Return (x, y) of the center of cell containing provided text 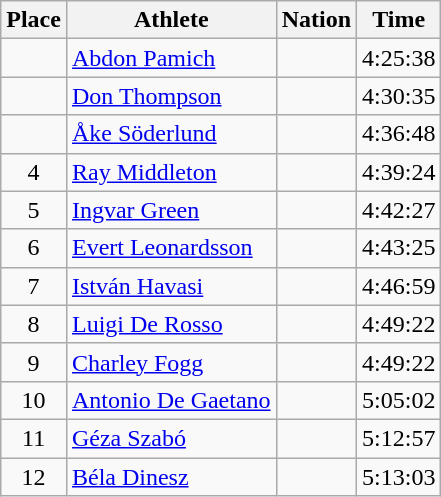
8 (34, 324)
Ray Middleton (171, 172)
4:30:35 (399, 96)
5 (34, 210)
10 (34, 400)
5:12:57 (399, 438)
Béla Dinesz (171, 477)
Time (399, 20)
Evert Leonardsson (171, 248)
4 (34, 172)
Place (34, 20)
Luigi De Rosso (171, 324)
Géza Szabó (171, 438)
4:42:27 (399, 210)
Charley Fogg (171, 362)
Antonio De Gaetano (171, 400)
6 (34, 248)
9 (34, 362)
Don Thompson (171, 96)
5:13:03 (399, 477)
Åke Söderlund (171, 134)
4:43:25 (399, 248)
7 (34, 286)
4:46:59 (399, 286)
Ingvar Green (171, 210)
István Havasi (171, 286)
Nation (316, 20)
5:05:02 (399, 400)
Athlete (171, 20)
11 (34, 438)
12 (34, 477)
Abdon Pamich (171, 58)
4:36:48 (399, 134)
4:25:38 (399, 58)
4:39:24 (399, 172)
